Locate the cell with the specified text and output its (x, y) center coordinate. 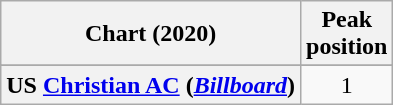
1 (347, 85)
Peak position (347, 34)
US Christian AC (Billboard) (151, 85)
Chart (2020) (151, 34)
